Locate the cell with the specified text and output its (X, Y) center coordinate. 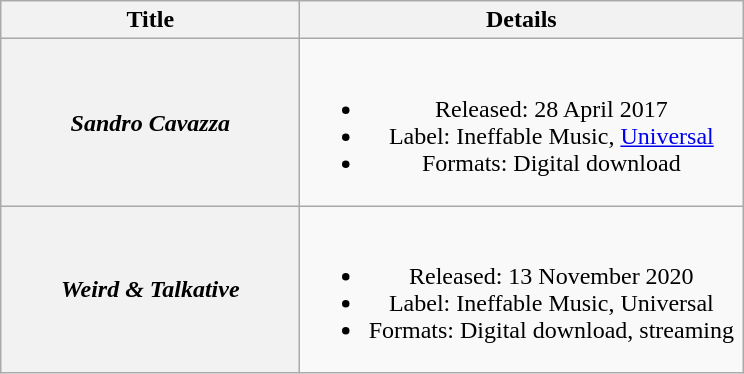
Details (522, 20)
Weird & Talkative (150, 290)
Title (150, 20)
Sandro Cavazza (150, 122)
Released: 28 April 2017Label: Ineffable Music, UniversalFormats: Digital download (522, 122)
Released: 13 November 2020Label: Ineffable Music, UniversalFormats: Digital download, streaming (522, 290)
